Capture the cell that displays the provided text and extract its [X, Y] central coordinate. 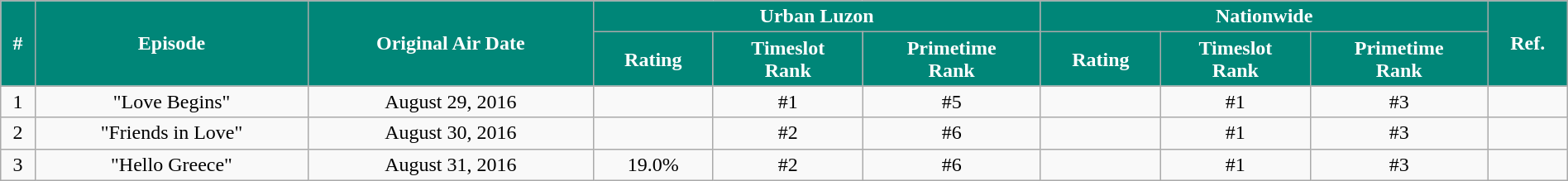
19.0% [653, 164]
August 29, 2016 [452, 102]
August 31, 2016 [452, 164]
Nationwide [1264, 17]
Episode [171, 43]
1 [18, 102]
"Love Begins" [171, 102]
"Hello Greece" [171, 164]
August 30, 2016 [452, 133]
Original Air Date [452, 43]
Ref. [1527, 43]
#5 [951, 102]
# [18, 43]
2 [18, 133]
"Friends in Love" [171, 133]
3 [18, 164]
Urban Luzon [817, 17]
